Locate the cell with the specified text and output its (X, Y) center coordinate. 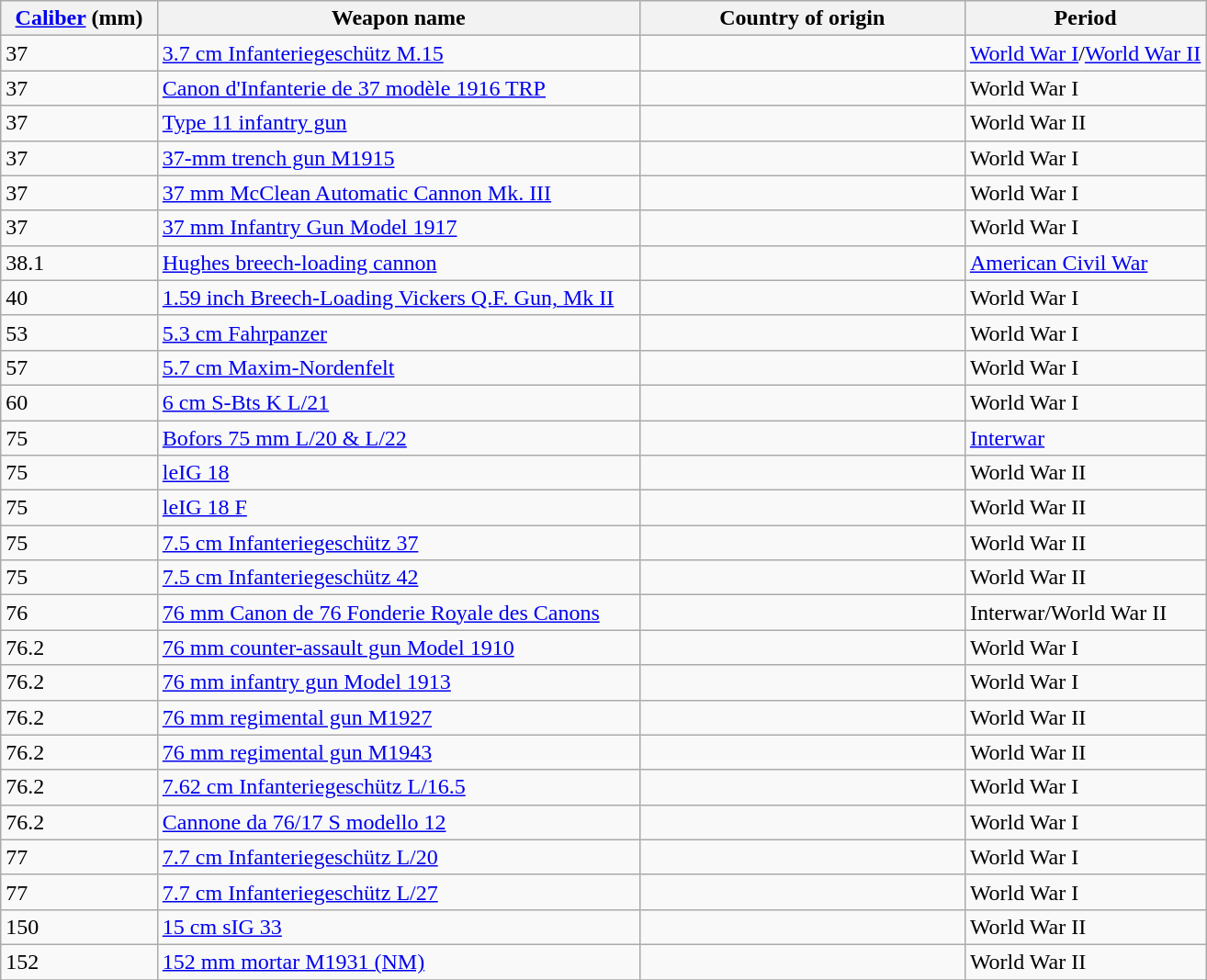
37 mm Infantry Gun Model 1917 (399, 228)
leIG 18 F (399, 508)
152 mm mortar M1931 (NM) (399, 962)
7.7 cm Infanteriegeschütz L/27 (399, 892)
Weapon name (399, 18)
leIG 18 (399, 473)
150 (79, 927)
7.62 cm Infanteriegeschütz L/16.5 (399, 787)
Country of origin (802, 18)
37-mm trench gun M1915 (399, 158)
76 (79, 613)
15 cm sIG 33 (399, 927)
Type 11 infantry gun (399, 123)
76 mm Canon de 76 Fonderie Royale des Canons (399, 613)
53 (79, 332)
57 (79, 367)
76 mm infantry gun Model 1913 (399, 682)
5.3 cm Fahrpanzer (399, 332)
Caliber (mm) (79, 18)
World War I/World War II (1085, 53)
1.59 inch Breech-Loading Vickers Q.F. Gun, Mk II (399, 298)
152 (79, 962)
Interwar/World War II (1085, 613)
Canon d'Infanterie de 37 modèle 1916 TRP (399, 88)
5.7 cm Maxim-Nordenfelt (399, 367)
3.7 cm Infanteriegeschütz M.15 (399, 53)
Bofors 75 mm L/20 & L/22 (399, 438)
6 cm S-Bts K L/21 (399, 402)
60 (79, 402)
7.5 cm Infanteriegeschütz 42 (399, 578)
7.5 cm Infanteriegeschütz 37 (399, 543)
37 mm McClean Automatic Cannon Mk. III (399, 193)
Hughes breech-loading cannon (399, 263)
Cannone da 76/17 S modello 12 (399, 822)
Period (1085, 18)
76 mm regimental gun M1943 (399, 752)
American Civil War (1085, 263)
38.1 (79, 263)
76 mm counter-assault gun Model 1910 (399, 648)
76 mm regimental gun M1927 (399, 717)
Interwar (1085, 438)
7.7 cm Infanteriegeschütz L/20 (399, 857)
40 (79, 298)
